Determine the [X, Y] coordinate at the center of the cell enclosing the given text.  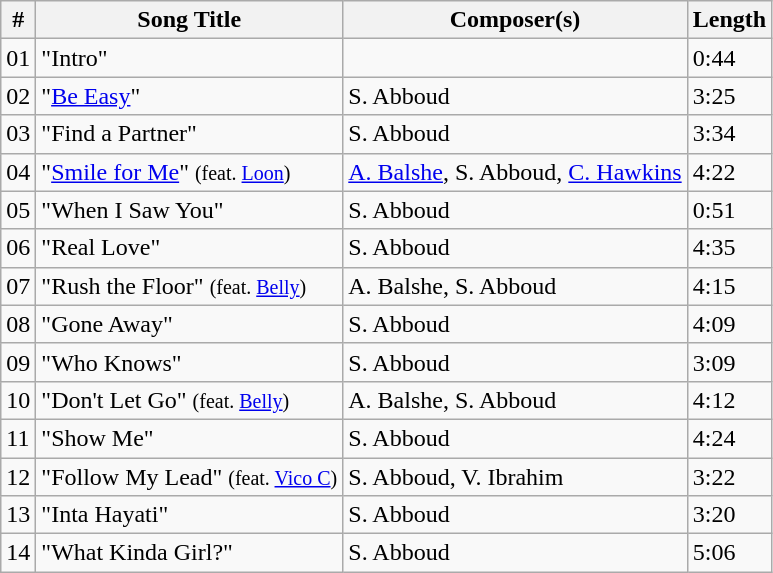
06 [18, 248]
"Inta Hayati" [190, 515]
3:34 [729, 134]
"Be Easy" [190, 96]
5:06 [729, 553]
"Don't Let Go" (feat. Belly) [190, 400]
"Gone Away" [190, 324]
S. Abboud, V. Ibrahim [515, 477]
4:22 [729, 172]
"What Kinda Girl?" [190, 553]
04 [18, 172]
"When I Saw You" [190, 210]
Length [729, 20]
03 [18, 134]
07 [18, 286]
0:44 [729, 58]
3:20 [729, 515]
02 [18, 96]
Composer(s) [515, 20]
"Real Love" [190, 248]
"Smile for Me" (feat. Loon) [190, 172]
A. Balshe, S. Abboud, C. Hawkins [515, 172]
"Follow My Lead" (feat. Vico C) [190, 477]
4:15 [729, 286]
13 [18, 515]
4:35 [729, 248]
4:09 [729, 324]
3:22 [729, 477]
05 [18, 210]
3:25 [729, 96]
08 [18, 324]
"Find a Partner" [190, 134]
"Who Knows" [190, 362]
# [18, 20]
0:51 [729, 210]
10 [18, 400]
4:12 [729, 400]
14 [18, 553]
12 [18, 477]
01 [18, 58]
"Rush the Floor" (feat. Belly) [190, 286]
"Show Me" [190, 438]
09 [18, 362]
11 [18, 438]
"Intro" [190, 58]
4:24 [729, 438]
3:09 [729, 362]
Song Title [190, 20]
